Search for the cell housing the specified text and yield its (x, y) center coordinate. 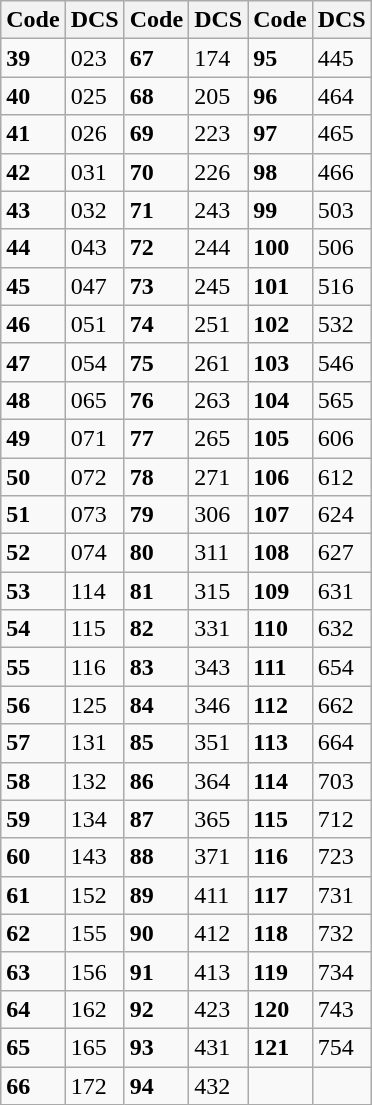
143 (94, 857)
226 (218, 172)
84 (156, 705)
516 (342, 286)
60 (33, 857)
78 (156, 477)
52 (33, 553)
331 (218, 629)
172 (94, 1085)
51 (33, 515)
243 (218, 210)
023 (94, 58)
351 (218, 743)
112 (280, 705)
76 (156, 400)
79 (156, 515)
70 (156, 172)
58 (33, 781)
431 (218, 1047)
261 (218, 362)
117 (280, 895)
315 (218, 591)
251 (218, 324)
413 (218, 971)
85 (156, 743)
723 (342, 857)
132 (94, 781)
39 (33, 58)
46 (33, 324)
95 (280, 58)
97 (280, 134)
102 (280, 324)
83 (156, 667)
754 (342, 1047)
107 (280, 515)
072 (94, 477)
412 (218, 933)
68 (156, 96)
734 (342, 971)
743 (342, 1009)
77 (156, 438)
503 (342, 210)
69 (156, 134)
72 (156, 248)
311 (218, 553)
55 (33, 667)
731 (342, 895)
703 (342, 781)
81 (156, 591)
100 (280, 248)
53 (33, 591)
506 (342, 248)
74 (156, 324)
732 (342, 933)
174 (218, 58)
031 (94, 172)
43 (33, 210)
306 (218, 515)
40 (33, 96)
42 (33, 172)
67 (156, 58)
113 (280, 743)
88 (156, 857)
73 (156, 286)
343 (218, 667)
223 (218, 134)
205 (218, 96)
45 (33, 286)
41 (33, 134)
56 (33, 705)
073 (94, 515)
61 (33, 895)
64 (33, 1009)
131 (94, 743)
364 (218, 781)
96 (280, 96)
94 (156, 1085)
627 (342, 553)
91 (156, 971)
121 (280, 1047)
631 (342, 591)
464 (342, 96)
371 (218, 857)
664 (342, 743)
62 (33, 933)
104 (280, 400)
57 (33, 743)
109 (280, 591)
71 (156, 210)
026 (94, 134)
54 (33, 629)
125 (94, 705)
152 (94, 895)
47 (33, 362)
165 (94, 1047)
119 (280, 971)
118 (280, 933)
106 (280, 477)
051 (94, 324)
66 (33, 1085)
032 (94, 210)
92 (156, 1009)
465 (342, 134)
546 (342, 362)
156 (94, 971)
110 (280, 629)
103 (280, 362)
90 (156, 933)
120 (280, 1009)
612 (342, 477)
108 (280, 553)
265 (218, 438)
263 (218, 400)
105 (280, 438)
93 (156, 1047)
411 (218, 895)
662 (342, 705)
134 (94, 819)
111 (280, 667)
632 (342, 629)
445 (342, 58)
50 (33, 477)
48 (33, 400)
043 (94, 248)
59 (33, 819)
271 (218, 477)
065 (94, 400)
423 (218, 1009)
44 (33, 248)
054 (94, 362)
565 (342, 400)
624 (342, 515)
98 (280, 172)
244 (218, 248)
75 (156, 362)
82 (156, 629)
071 (94, 438)
99 (280, 210)
365 (218, 819)
86 (156, 781)
047 (94, 286)
466 (342, 172)
346 (218, 705)
63 (33, 971)
162 (94, 1009)
89 (156, 895)
712 (342, 819)
65 (33, 1047)
245 (218, 286)
87 (156, 819)
432 (218, 1085)
025 (94, 96)
532 (342, 324)
101 (280, 286)
155 (94, 933)
606 (342, 438)
80 (156, 553)
49 (33, 438)
074 (94, 553)
654 (342, 667)
